For the text-containing cell, return its midpoint in (x, y) coordinate format. 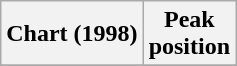
Peakposition (189, 34)
Chart (1998) (72, 34)
